Determine the [x, y] coordinate at the center of the cell enclosing the given text.  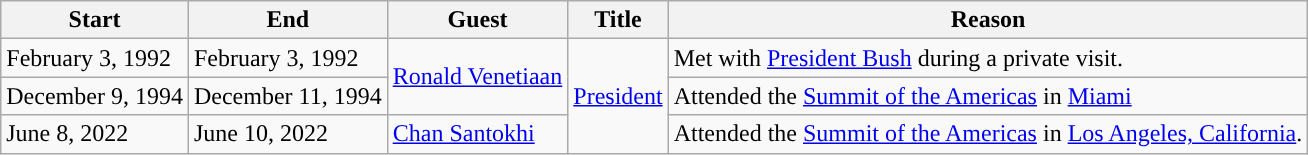
Start [95, 20]
Attended the Summit of the Americas in Miami [988, 96]
Title [618, 20]
President [618, 96]
Ronald Venetiaan [478, 77]
December 11, 1994 [288, 96]
Attended the Summit of the Americas in Los Angeles, California. [988, 134]
Reason [988, 20]
June 10, 2022 [288, 134]
Guest [478, 20]
Met with President Bush during a private visit. [988, 58]
June 8, 2022 [95, 134]
End [288, 20]
Chan Santokhi [478, 134]
December 9, 1994 [95, 96]
